Capture the cell that displays the provided text and extract its [X, Y] central coordinate. 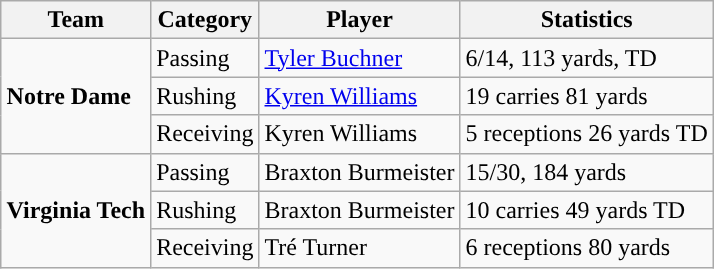
Statistics [586, 20]
Category [205, 20]
19 carries 81 yards [586, 96]
6 receptions 80 yards [586, 248]
15/30, 184 yards [586, 172]
Player [360, 20]
Team [76, 20]
Tré Turner [360, 248]
Notre Dame [76, 96]
Virginia Tech [76, 210]
Tyler Buchner [360, 58]
6/14, 113 yards, TD [586, 58]
5 receptions 26 yards TD [586, 134]
10 carries 49 yards TD [586, 210]
